For the text-containing cell, return its midpoint in (X, Y) coordinate format. 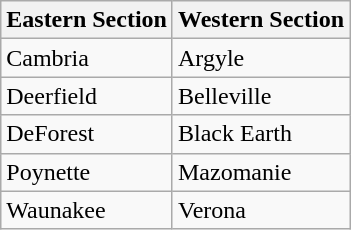
Argyle (260, 58)
Poynette (87, 172)
Waunakee (87, 210)
Black Earth (260, 134)
Eastern Section (87, 20)
Western Section (260, 20)
Mazomanie (260, 172)
DeForest (87, 134)
Verona (260, 210)
Deerfield (87, 96)
Cambria (87, 58)
Belleville (260, 96)
